Capture the cell that displays the provided text and extract its (x, y) central coordinate. 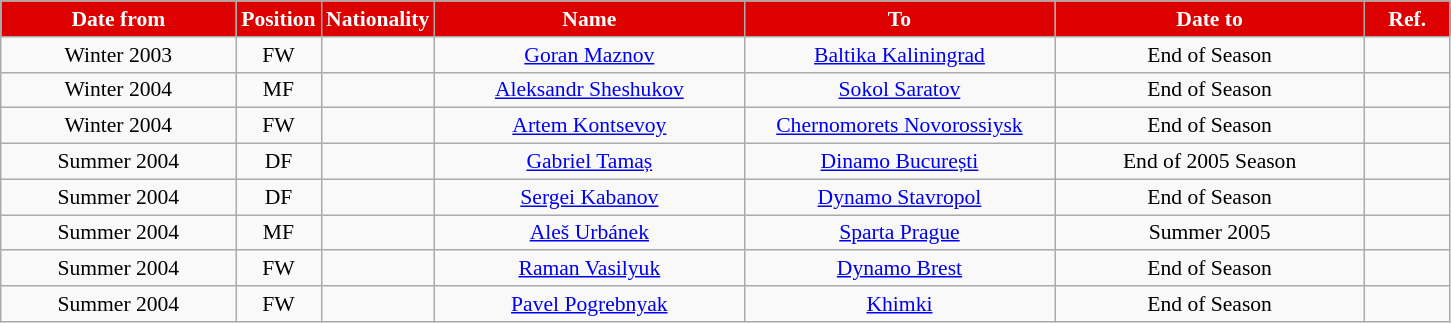
Khimki (899, 304)
Nationality (378, 19)
Raman Vasilyuk (589, 269)
Dynamo Brest (899, 269)
Sergei Kabanov (589, 197)
Sokol Saratov (899, 90)
Summer 2005 (1210, 233)
Position (278, 19)
Goran Maznov (589, 55)
Name (589, 19)
Dinamo București (899, 162)
Aleš Urbánek (589, 233)
Date from (118, 19)
Date to (1210, 19)
End of 2005 Season (1210, 162)
Gabriel Tamaș (589, 162)
Pavel Pogrebnyak (589, 304)
Chernomorets Novorossiysk (899, 126)
Dynamo Stavropol (899, 197)
Baltika Kaliningrad (899, 55)
Sparta Prague (899, 233)
To (899, 19)
Ref. (1408, 19)
Artem Kontsevoy (589, 126)
Winter 2003 (118, 55)
Aleksandr Sheshukov (589, 90)
